Detect which cell encompasses the target text, then output its [X, Y] center coordinate. 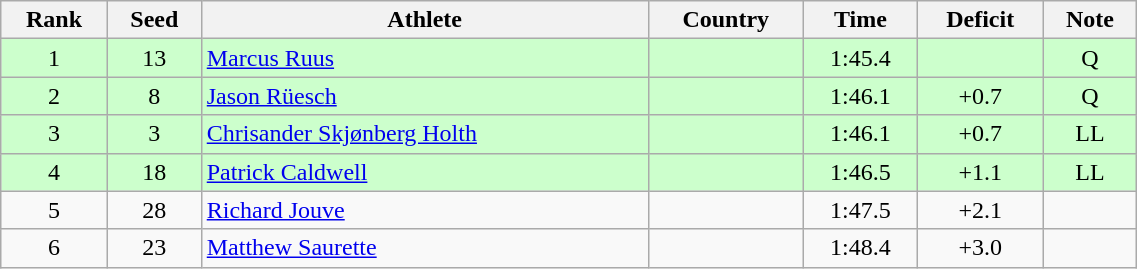
1:45.4 [860, 58]
Matthew Saurette [424, 248]
2 [54, 96]
Athlete [424, 20]
23 [154, 248]
Marcus Ruus [424, 58]
6 [54, 248]
1 [54, 58]
Country [726, 20]
4 [54, 172]
1:46.5 [860, 172]
Jason Rüesch [424, 96]
Chrisander Skjønberg Holth [424, 134]
1:47.5 [860, 210]
Deficit [980, 20]
Note [1090, 20]
Patrick Caldwell [424, 172]
Richard Jouve [424, 210]
+2.1 [980, 210]
28 [154, 210]
8 [154, 96]
Time [860, 20]
Seed [154, 20]
+1.1 [980, 172]
Rank [54, 20]
+3.0 [980, 248]
1:48.4 [860, 248]
18 [154, 172]
5 [54, 210]
13 [154, 58]
